Return the [x, y] coordinate for the center point of the cell that contains the specified text.  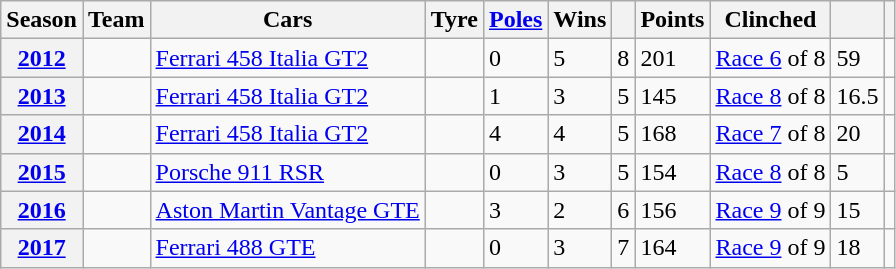
154 [672, 172]
20 [858, 134]
168 [672, 134]
Poles [515, 20]
59 [858, 58]
Wins [580, 20]
Cars [288, 20]
Aston Martin Vantage GTE [288, 210]
156 [672, 210]
145 [672, 96]
Race 7 of 8 [770, 134]
18 [858, 248]
7 [624, 248]
2013 [42, 96]
Tyre [454, 20]
2016 [42, 210]
6 [624, 210]
Team [116, 20]
2 [580, 210]
16.5 [858, 96]
164 [672, 248]
Season [42, 20]
Ferrari 488 GTE [288, 248]
2012 [42, 58]
1 [515, 96]
Points [672, 20]
Race 6 of 8 [770, 58]
2017 [42, 248]
Clinched [770, 20]
15 [858, 210]
2014 [42, 134]
Porsche 911 RSR [288, 172]
201 [672, 58]
2015 [42, 172]
8 [624, 58]
